Scan for the cell matching the given text and deliver its [x, y] coordinate at center. 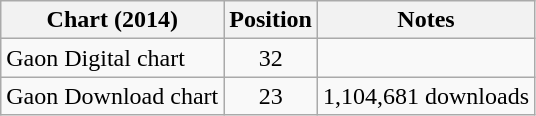
1,104,681 downloads [426, 96]
32 [271, 58]
Notes [426, 20]
Chart (2014) [112, 20]
23 [271, 96]
Gaon Digital chart [112, 58]
Gaon Download chart [112, 96]
Position [271, 20]
